Return the (X, Y) coordinate for the center point of the cell that contains the specified text.  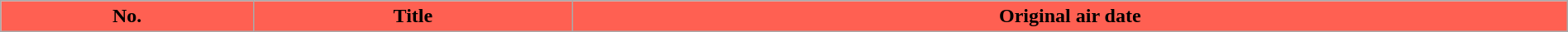
No. (127, 16)
Title (413, 16)
Original air date (1070, 16)
